Detect which cell encompasses the target text, then output its [X, Y] center coordinate. 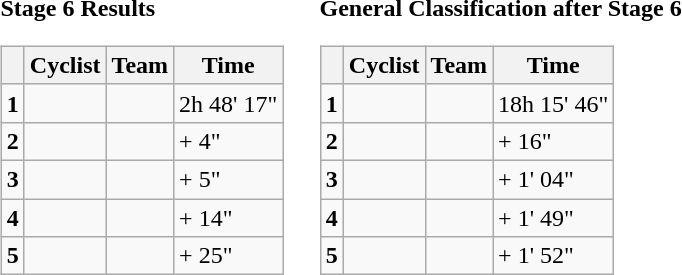
+ 5" [228, 179]
+ 16" [554, 141]
+ 25" [228, 256]
+ 1' 04" [554, 179]
+ 1' 52" [554, 256]
+ 1' 49" [554, 217]
2h 48' 17" [228, 103]
18h 15' 46" [554, 103]
+ 4" [228, 141]
+ 14" [228, 217]
